Return the [X, Y] coordinate for the center point of the cell that contains the specified text.  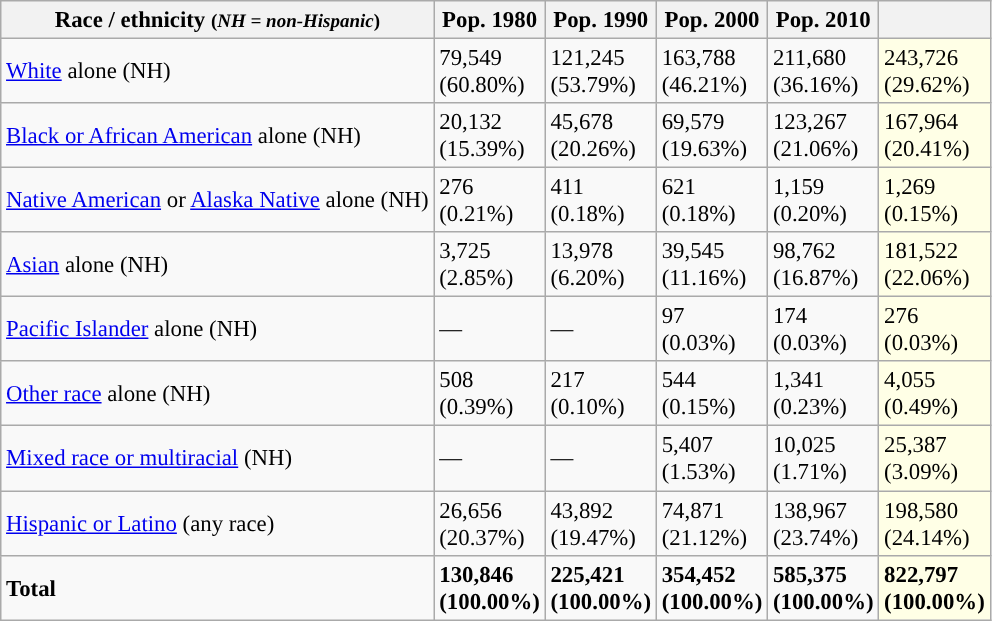
5,407(1.53%) [712, 458]
Pacific Islander alone (NH) [218, 330]
74,871(21.12%) [712, 524]
1,159(0.20%) [824, 200]
1,341(0.23%) [824, 394]
Pop. 1990 [600, 20]
45,678(20.26%) [600, 136]
822,797(100.00%) [934, 588]
163,788(46.21%) [712, 72]
130,846(100.00%) [490, 588]
Race / ethnicity (NH = non-Hispanic) [218, 20]
13,978(6.20%) [600, 264]
4,055(0.49%) [934, 394]
White alone (NH) [218, 72]
508(0.39%) [490, 394]
174(0.03%) [824, 330]
Native American or Alaska Native alone (NH) [218, 200]
544(0.15%) [712, 394]
121,245(53.79%) [600, 72]
198,580(24.14%) [934, 524]
211,680(36.16%) [824, 72]
181,522(22.06%) [934, 264]
Pop. 2010 [824, 20]
1,269(0.15%) [934, 200]
43,892(19.47%) [600, 524]
167,964(20.41%) [934, 136]
123,267(21.06%) [824, 136]
97(0.03%) [712, 330]
Asian alone (NH) [218, 264]
25,387(3.09%) [934, 458]
39,545(11.16%) [712, 264]
411(0.18%) [600, 200]
243,726(29.62%) [934, 72]
621(0.18%) [712, 200]
Total [218, 588]
138,967(23.74%) [824, 524]
276(0.21%) [490, 200]
69,579(19.63%) [712, 136]
Other race alone (NH) [218, 394]
585,375(100.00%) [824, 588]
79,549(60.80%) [490, 72]
217(0.10%) [600, 394]
Hispanic or Latino (any race) [218, 524]
20,132(15.39%) [490, 136]
Black or African American alone (NH) [218, 136]
Pop. 1980 [490, 20]
354,452(100.00%) [712, 588]
225,421(100.00%) [600, 588]
10,025(1.71%) [824, 458]
3,725(2.85%) [490, 264]
98,762(16.87%) [824, 264]
Mixed race or multiracial (NH) [218, 458]
Pop. 2000 [712, 20]
26,656(20.37%) [490, 524]
276(0.03%) [934, 330]
